Return the (X, Y) coordinate for the center point of the cell that contains the specified text.  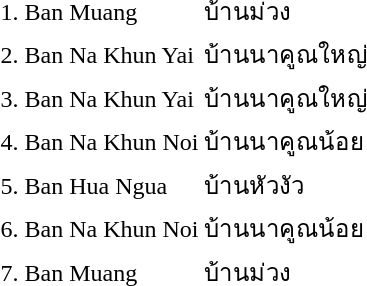
Ban Hua Ngua (112, 185)
